Extract the [x, y] coordinate from the center of the cell holding the provided text.  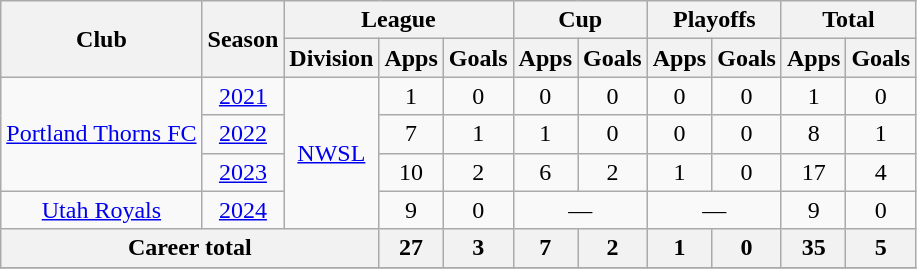
Division [332, 58]
League [398, 20]
Total [848, 20]
Season [243, 39]
NWSL [332, 153]
Utah Royals [102, 210]
5 [881, 248]
Cup [580, 20]
6 [545, 172]
2021 [243, 96]
Playoffs [714, 20]
2023 [243, 172]
Career total [190, 248]
10 [411, 172]
8 [813, 134]
3 [478, 248]
2024 [243, 210]
Portland Thorns FC [102, 134]
35 [813, 248]
4 [881, 172]
17 [813, 172]
Club [102, 39]
2022 [243, 134]
27 [411, 248]
